For the text-containing cell, return its midpoint in (X, Y) coordinate format. 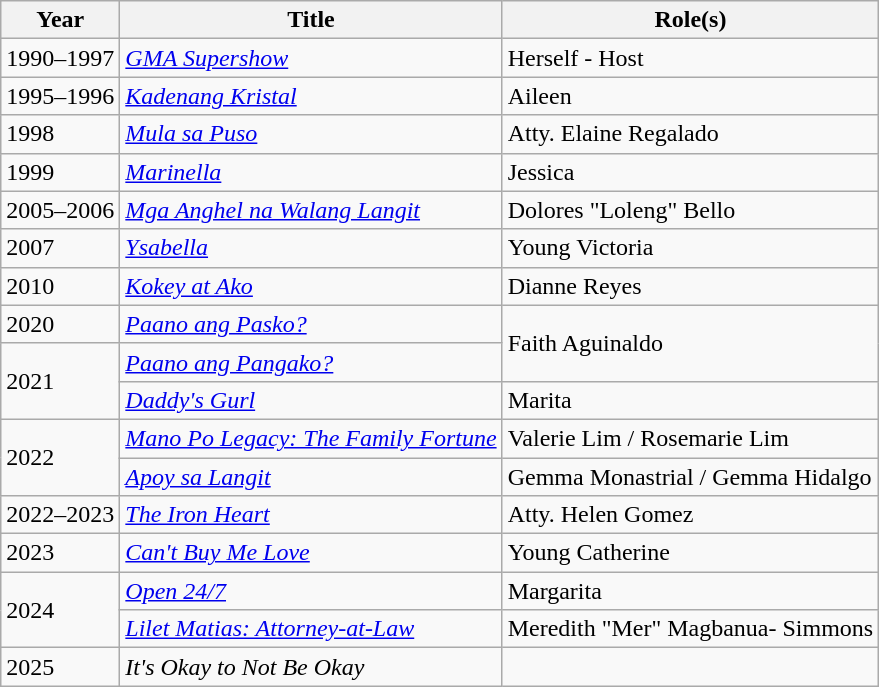
Marita (690, 400)
2023 (60, 553)
2010 (60, 286)
Herself - Host (690, 58)
Role(s) (690, 20)
Meredith "Mer" Magbanua- Simmons (690, 629)
Aileen (690, 96)
The Iron Heart (311, 515)
1990–1997 (60, 58)
Young Victoria (690, 248)
Paano ang Pangako? (311, 362)
2022 (60, 457)
2020 (60, 324)
2024 (60, 610)
Mga Anghel na Walang Langit (311, 210)
Title (311, 20)
2021 (60, 381)
1998 (60, 134)
Marinella (311, 172)
Dianne Reyes (690, 286)
2022–2023 (60, 515)
Faith Aguinaldo (690, 343)
Valerie Lim / Rosemarie Lim (690, 438)
1995–1996 (60, 96)
2005–2006 (60, 210)
2007 (60, 248)
Jessica (690, 172)
Year (60, 20)
Can't Buy Me Love (311, 553)
Lilet Matias: Attorney-at-Law (311, 629)
Gemma Monastrial / Gemma Hidalgo (690, 477)
Atty. Helen Gomez (690, 515)
Daddy's Gurl (311, 400)
Dolores "Loleng" Bello (690, 210)
2025 (60, 667)
Paano ang Pasko? (311, 324)
Mula sa Puso (311, 134)
Mano Po Legacy: The Family Fortune (311, 438)
Margarita (690, 591)
Young Catherine (690, 553)
Ysabella (311, 248)
Kokey at Ako (311, 286)
Open 24/7 (311, 591)
Kadenang Kristal (311, 96)
It's Okay to Not Be Okay (311, 667)
1999 (60, 172)
Atty. Elaine Regalado (690, 134)
GMA Supershow (311, 58)
Apoy sa Langit (311, 477)
